Pinpoint the cell where the given text exists, returning its [X, Y] midpoint coordinate. 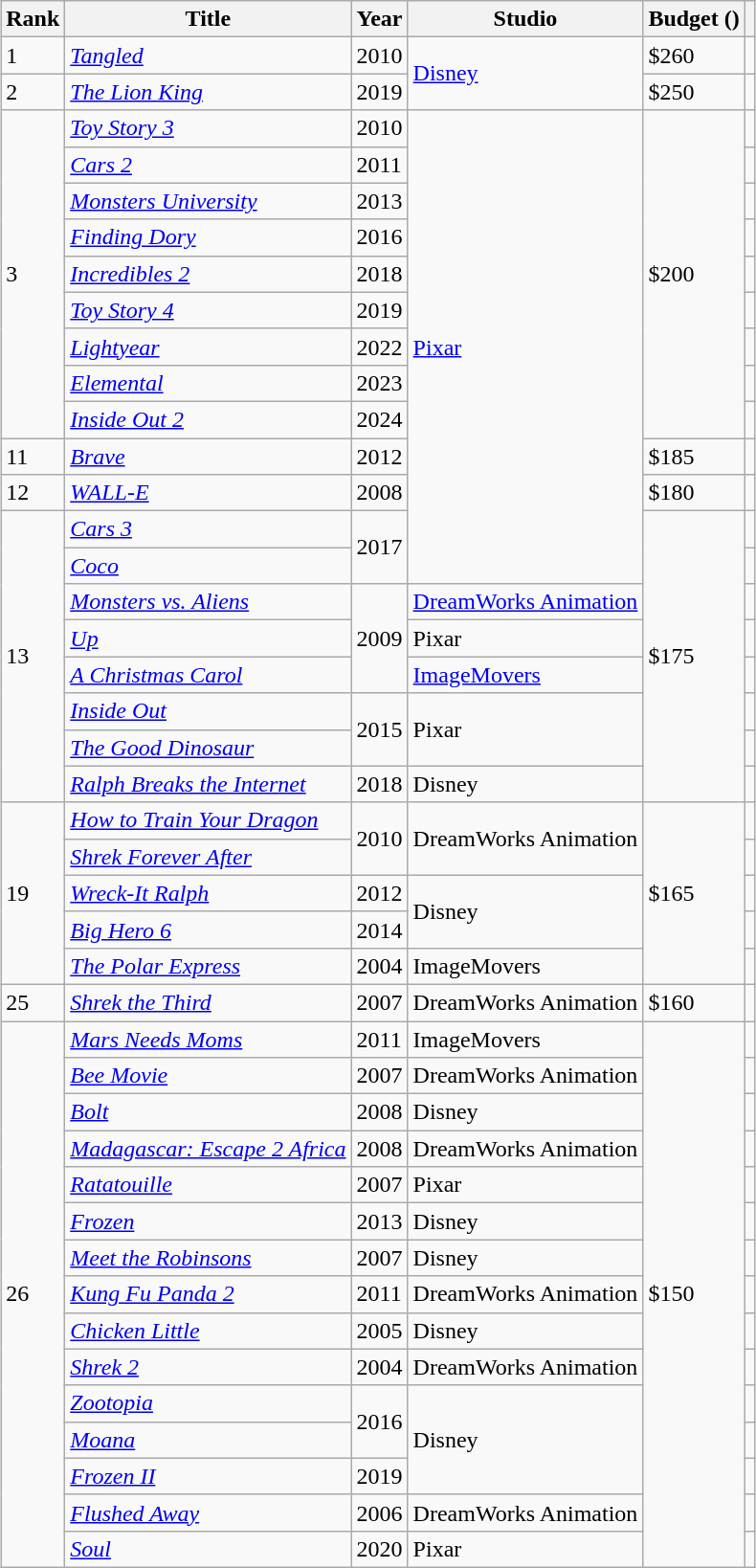
2 [33, 92]
Inside Out [209, 711]
12 [33, 493]
Rank [33, 19]
Toy Story 3 [209, 128]
Title [209, 19]
$150 [694, 1294]
13 [33, 657]
How to Train Your Dragon [209, 820]
Big Hero 6 [209, 930]
19 [33, 893]
Mars Needs Moms [209, 1039]
$180 [694, 493]
Frozen [209, 1221]
2005 [379, 1331]
2024 [379, 419]
Finding Dory [209, 237]
2022 [379, 347]
Toy Story 4 [209, 310]
Up [209, 638]
Monsters University [209, 201]
The Polar Express [209, 966]
Budget () [694, 19]
Shrek 2 [209, 1367]
A Christmas Carol [209, 675]
Studio [525, 19]
2017 [379, 548]
Coco [209, 566]
2015 [379, 729]
Moana [209, 1440]
$175 [694, 657]
Bolt [209, 1112]
Elemental [209, 383]
Ralph Breaks the Internet [209, 784]
The Lion King [209, 92]
11 [33, 457]
Incredibles 2 [209, 274]
Shrek Forever After [209, 857]
Soul [209, 1549]
$200 [694, 274]
2023 [379, 383]
WALL-E [209, 493]
Zootopia [209, 1403]
Chicken Little [209, 1331]
$185 [694, 457]
$165 [694, 893]
$160 [694, 1002]
3 [33, 274]
Shrek the Third [209, 1002]
Bee Movie [209, 1076]
Lightyear [209, 347]
Cars 3 [209, 529]
Tangled [209, 56]
Year [379, 19]
2014 [379, 930]
2006 [379, 1512]
25 [33, 1002]
1 [33, 56]
$250 [694, 92]
Kung Fu Panda 2 [209, 1294]
The Good Dinosaur [209, 748]
Brave [209, 457]
26 [33, 1294]
Frozen II [209, 1476]
$260 [694, 56]
Inside Out 2 [209, 419]
Monsters vs. Aliens [209, 602]
2009 [379, 638]
Meet the Robinsons [209, 1258]
Madagascar: Escape 2 Africa [209, 1149]
2020 [379, 1549]
Flushed Away [209, 1512]
Cars 2 [209, 165]
Wreck-It Ralph [209, 893]
Ratatouille [209, 1185]
